Search for the cell housing the specified text and yield its (X, Y) center coordinate. 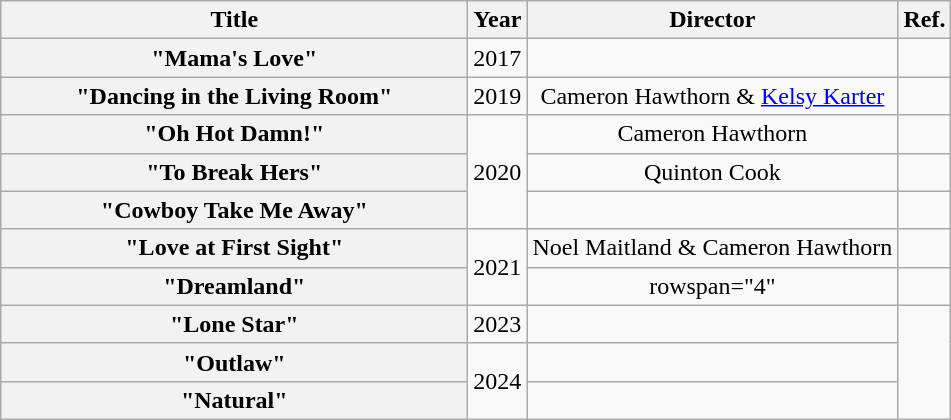
"Natural" (234, 400)
2021 (498, 267)
Cameron Hawthorn & Kelsy Karter (712, 96)
Noel Maitland & Cameron Hawthorn (712, 248)
"To Break Hers" (234, 172)
"Outlaw" (234, 362)
2020 (498, 172)
"Lone Star" (234, 324)
2019 (498, 96)
Year (498, 20)
"Love at First Sight" (234, 248)
Quinton Cook (712, 172)
"Dreamland" (234, 286)
rowspan="4" (712, 286)
"Mama's Love" (234, 58)
Director (712, 20)
"Oh Hot Damn!" (234, 134)
2024 (498, 381)
"Cowboy Take Me Away" (234, 210)
"Dancing in the Living Room" (234, 96)
Ref. (924, 20)
Title (234, 20)
2017 (498, 58)
2023 (498, 324)
Cameron Hawthorn (712, 134)
